Identify which cell holds the provided text, then report its [X, Y] central coordinate. 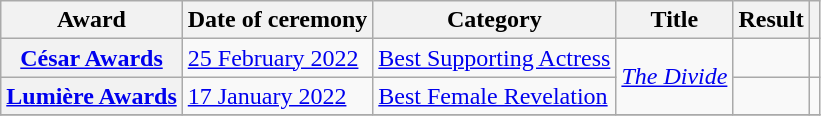
Title [674, 20]
Best Supporting Actress [494, 58]
17 January 2022 [278, 96]
25 February 2022 [278, 58]
Lumière Awards [92, 96]
Category [494, 20]
Award [92, 20]
The Divide [674, 77]
Result [771, 20]
Best Female Revelation [494, 96]
Date of ceremony [278, 20]
César Awards [92, 58]
